From the cell containing the given text, extract its center point as [x, y] coordinate. 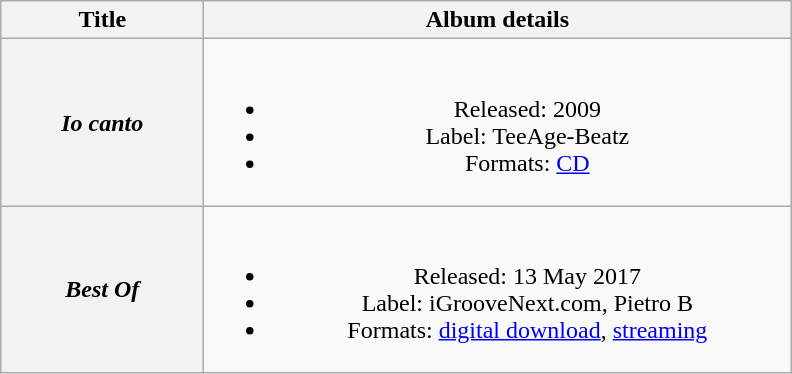
Io canto [102, 122]
Album details [498, 20]
Released: 13 May 2017Label: iGrooveNext.com, Pietro BFormats: digital download, streaming [498, 290]
Title [102, 20]
Best Of [102, 290]
Released: 2009Label: TeeAge-BeatzFormats: CD [498, 122]
